Provide the [x, y] coordinate of the cell's center where the given text is located.  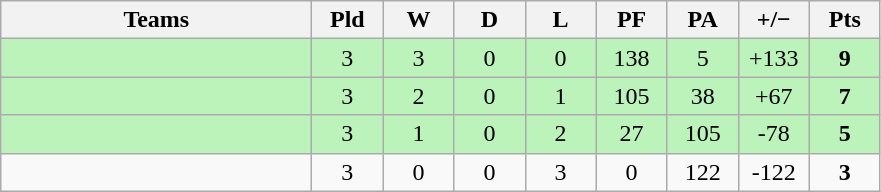
-78 [774, 134]
7 [844, 96]
122 [702, 172]
+/− [774, 20]
38 [702, 96]
9 [844, 58]
W [418, 20]
138 [632, 58]
D [490, 20]
+133 [774, 58]
-122 [774, 172]
Teams [156, 20]
PF [632, 20]
+67 [774, 96]
L [560, 20]
PA [702, 20]
27 [632, 134]
Pld [348, 20]
Pts [844, 20]
